Determine the (X, Y) coordinate at the center of the cell enclosing the given text.  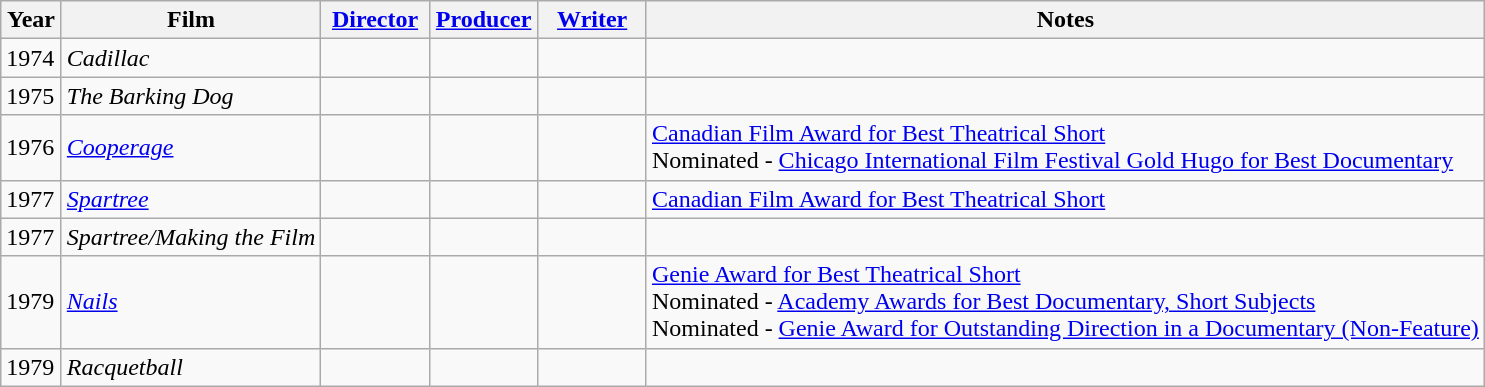
Canadian Film Award for Best Theatrical Short (1065, 199)
Cooperage (190, 148)
1975 (32, 96)
Director (376, 20)
1974 (32, 58)
Cadillac (190, 58)
Spartree/Making the Film (190, 237)
Canadian Film Award for Best Theatrical ShortNominated - Chicago International Film Festival Gold Hugo for Best Documentary (1065, 148)
Spartree (190, 199)
Notes (1065, 20)
Racquetball (190, 367)
Producer (484, 20)
Writer (592, 20)
Year (32, 20)
1976 (32, 148)
Nails (190, 302)
The Barking Dog (190, 96)
Film (190, 20)
